Output the [x, y] coordinate of the center of the cell containing the given text.  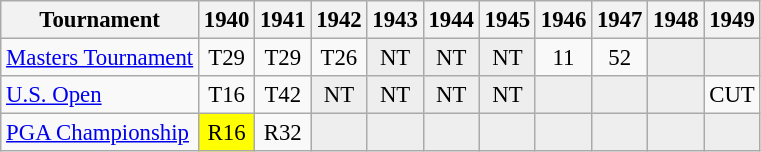
1941 [283, 20]
R32 [283, 133]
1946 [563, 20]
1942 [339, 20]
1949 [732, 20]
T26 [339, 58]
1940 [227, 20]
1948 [676, 20]
T16 [227, 95]
Tournament [100, 20]
CUT [732, 95]
11 [563, 58]
R16 [227, 133]
1943 [395, 20]
PGA Championship [100, 133]
Masters Tournament [100, 58]
1947 [620, 20]
1944 [451, 20]
1945 [507, 20]
T42 [283, 95]
52 [620, 58]
U.S. Open [100, 95]
